Extract the [x, y] coordinate from the center of the cell holding the provided text.  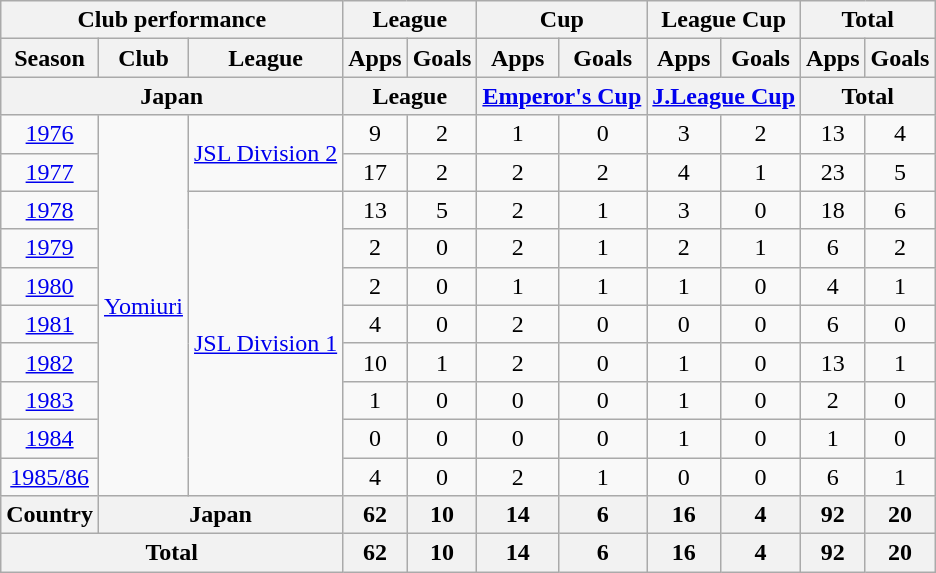
17 [375, 172]
Yomiuri [143, 306]
1985/86 [50, 477]
1982 [50, 362]
Club performance [172, 20]
Country [50, 515]
Season [50, 58]
1984 [50, 438]
JSL Division 2 [265, 153]
1976 [50, 134]
Emperor's Cup [562, 96]
1983 [50, 400]
League Cup [724, 20]
1978 [50, 210]
9 [375, 134]
Cup [562, 20]
1981 [50, 324]
J.League Cup [724, 96]
Club [143, 58]
JSL Division 1 [265, 343]
18 [833, 210]
1977 [50, 172]
1980 [50, 286]
23 [833, 172]
1979 [50, 248]
